From the cell containing the given text, extract its center point as [x, y] coordinate. 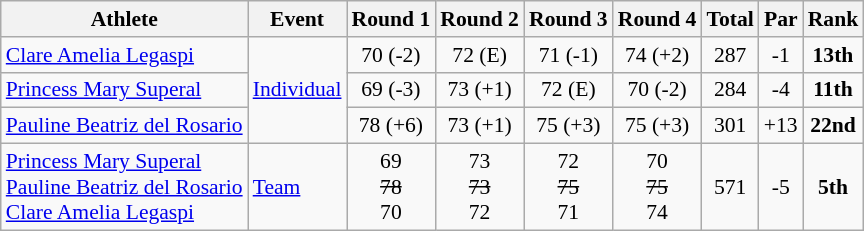
Event [298, 19]
5th [834, 188]
-5 [781, 188]
Princess Mary Superal [124, 90]
Clare Amelia Legaspi [124, 55]
Individual [298, 90]
78 (+6) [392, 126]
Par [781, 19]
-1 [781, 55]
72 75 71 [568, 188]
Round 2 [480, 19]
+13 [781, 126]
571 [730, 188]
301 [730, 126]
284 [730, 90]
69 78 70 [392, 188]
70 75 74 [658, 188]
Total [730, 19]
74 (+2) [658, 55]
Pauline Beatriz del Rosario [124, 126]
11th [834, 90]
Round 1 [392, 19]
-4 [781, 90]
71 (-1) [568, 55]
Princess Mary SuperalPauline Beatriz del RosarioClare Amelia Legaspi [124, 188]
22nd [834, 126]
13th [834, 55]
73 73 72 [480, 188]
Round 3 [568, 19]
287 [730, 55]
Team [298, 188]
Athlete [124, 19]
Rank [834, 19]
69 (-3) [392, 90]
Round 4 [658, 19]
